Provide the (X, Y) coordinate of the cell's center where the given text is located.  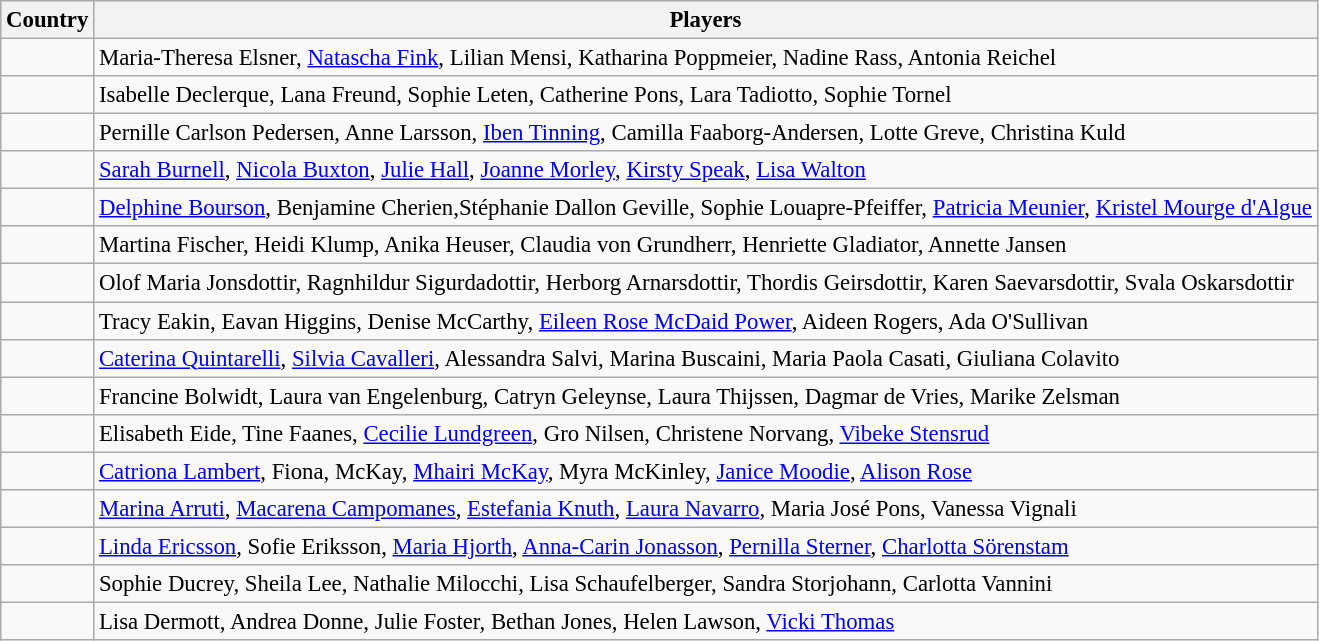
Isabelle Declerque, Lana Freund, Sophie Leten, Catherine Pons, Lara Tadiotto, Sophie Tornel (706, 95)
Country (48, 20)
Elisabeth Eide, Tine Faanes, Cecilie Lundgreen, Gro Nilsen, Christene Norvang, Vibeke Stensrud (706, 433)
Tracy Eakin, Eavan Higgins, Denise McCarthy, Eileen Rose McDaid Power, Aideen Rogers, Ada O'Sullivan (706, 321)
Players (706, 20)
Maria-Theresa Elsner, Natascha Fink, Lilian Mensi, Katharina Poppmeier, Nadine Rass, Antonia Reichel (706, 58)
Pernille Carlson Pedersen, Anne Larsson, Iben Tinning, Camilla Faaborg-Andersen, Lotte Greve, Christina Kuld (706, 133)
Olof Maria Jonsdottir, Ragnhildur Sigurdadottir, Herborg Arnarsdottir, Thordis Geirsdottir, Karen Saevarsdottir, Svala Oskarsdottir (706, 283)
Marina Arruti, Macarena Campomanes, Estefania Knuth, Laura Navarro, Maria José Pons, Vanessa Vignali (706, 509)
Sophie Ducrey, Sheila Lee, Nathalie Milocchi, Lisa Schaufelberger, Sandra Storjohann, Carlotta Vannini (706, 584)
Caterina Quintarelli, Silvia Cavalleri, Alessandra Salvi, Marina Buscaini, Maria Paola Casati, Giuliana Colavito (706, 358)
Francine Bolwidt, Laura van Engelenburg, Catryn Geleynse, Laura Thijssen, Dagmar de Vries, Marike Zelsman (706, 396)
Catriona Lambert, Fiona, McKay, Mhairi McKay, Myra McKinley, Janice Moodie, Alison Rose (706, 471)
Delphine Bourson, Benjamine Cherien,Stéphanie Dallon Geville, Sophie Louapre-Pfeiffer, Patricia Meunier, Kristel Mourge d'Algue (706, 208)
Sarah Burnell, Nicola Buxton, Julie Hall, Joanne Morley, Kirsty Speak, Lisa Walton (706, 170)
Lisa Dermott, Andrea Donne, Julie Foster, Bethan Jones, Helen Lawson, Vicki Thomas (706, 621)
Martina Fischer, Heidi Klump, Anika Heuser, Claudia von Grundherr, Henriette Gladiator, Annette Jansen (706, 245)
Linda Ericsson, Sofie Eriksson, Maria Hjorth, Anna-Carin Jonasson, Pernilla Sterner, Charlotta Sörenstam (706, 546)
